Search for the cell housing the specified text and yield its (X, Y) center coordinate. 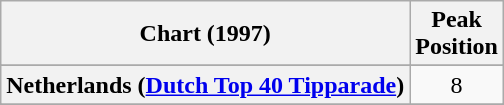
8 (457, 85)
Netherlands (Dutch Top 40 Tipparade) (206, 85)
Chart (1997) (206, 34)
PeakPosition (457, 34)
